Return [x, y] of the center of cell containing provided text 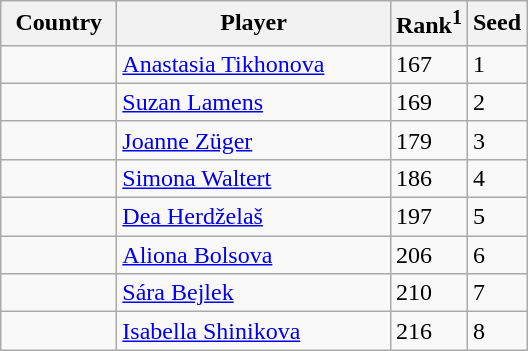
Aliona Bolsova [254, 255]
Joanne Züger [254, 140]
Anastasia Tikhonova [254, 64]
3 [496, 140]
6 [496, 255]
206 [428, 255]
197 [428, 217]
8 [496, 331]
5 [496, 217]
216 [428, 331]
4 [496, 178]
210 [428, 293]
Dea Herdželaš [254, 217]
Country [59, 24]
169 [428, 102]
Suzan Lamens [254, 102]
Player [254, 24]
7 [496, 293]
Isabella Shinikova [254, 331]
Simona Waltert [254, 178]
179 [428, 140]
Rank1 [428, 24]
Sára Bejlek [254, 293]
Seed [496, 24]
186 [428, 178]
167 [428, 64]
2 [496, 102]
1 [496, 64]
